Detect which cell encompasses the target text, then output its (x, y) center coordinate. 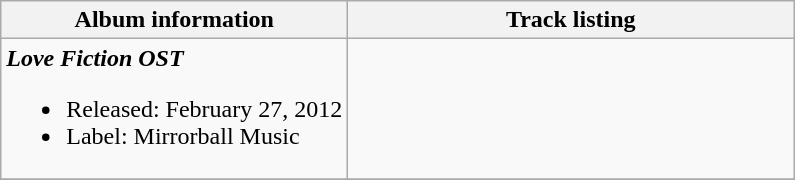
Love Fiction OSTReleased: February 27, 2012Label: Mirrorball Music (174, 109)
Track listing (571, 20)
Album information (174, 20)
